Capture the cell that displays the provided text and extract its (X, Y) central coordinate. 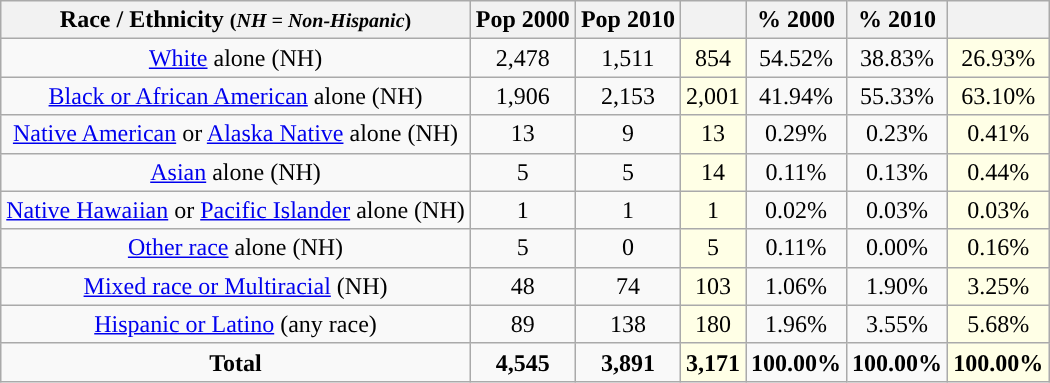
9 (628, 134)
3.55% (898, 324)
White alone (NH) (236, 58)
1.06% (796, 286)
89 (522, 324)
1,511 (628, 58)
55.33% (898, 96)
1.90% (898, 286)
0.23% (898, 134)
% 2010 (898, 20)
14 (712, 172)
3,891 (628, 362)
1,906 (522, 96)
Black or African American alone (NH) (236, 96)
% 2000 (796, 20)
26.93% (998, 58)
48 (522, 286)
1.96% (796, 324)
103 (712, 286)
Native Hawaiian or Pacific Islander alone (NH) (236, 210)
Race / Ethnicity (NH = Non-Hispanic) (236, 20)
2,478 (522, 58)
74 (628, 286)
38.83% (898, 58)
Hispanic or Latino (any race) (236, 324)
0.29% (796, 134)
0.02% (796, 210)
0.00% (898, 248)
Total (236, 362)
2,153 (628, 96)
0.13% (898, 172)
4,545 (522, 362)
Mixed race or Multiracial (NH) (236, 286)
41.94% (796, 96)
Asian alone (NH) (236, 172)
Other race alone (NH) (236, 248)
Native American or Alaska Native alone (NH) (236, 134)
0.41% (998, 134)
0 (628, 248)
3.25% (998, 286)
63.10% (998, 96)
Pop 2010 (628, 20)
180 (712, 324)
2,001 (712, 96)
138 (628, 324)
Pop 2000 (522, 20)
854 (712, 58)
0.16% (998, 248)
0.44% (998, 172)
54.52% (796, 58)
5.68% (998, 324)
3,171 (712, 362)
